Determine the (X, Y) coordinate at the center of the cell enclosing the given text.  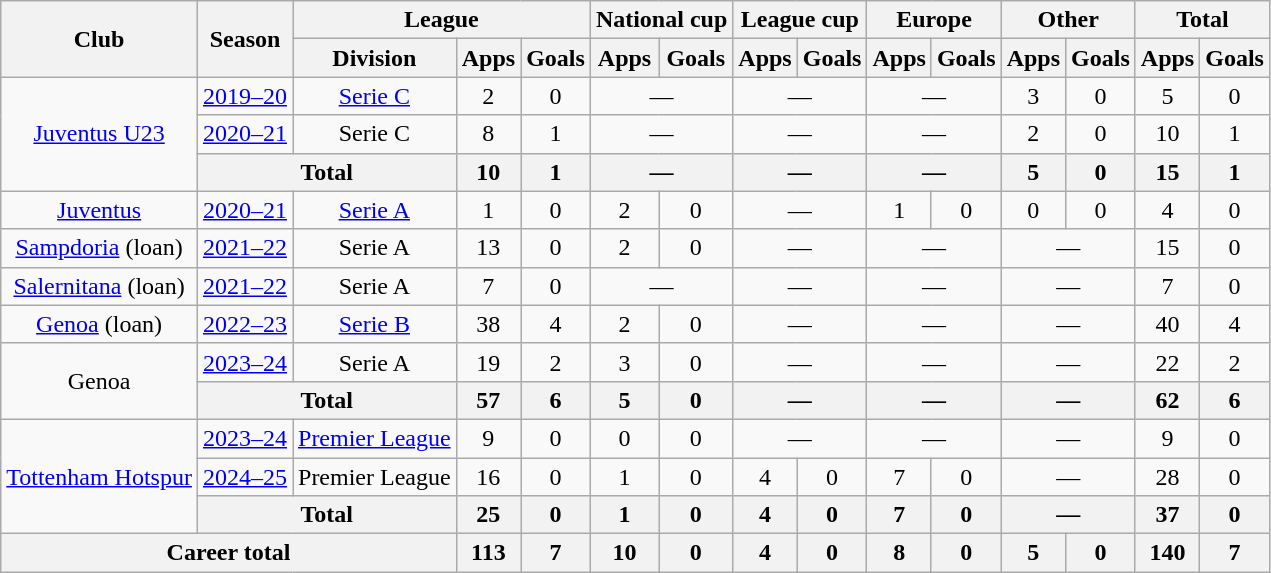
Career total (228, 553)
Juventus (100, 210)
2022–23 (244, 324)
Other (1068, 20)
57 (488, 400)
Serie B (374, 324)
62 (1167, 400)
Club (100, 39)
League (441, 20)
19 (488, 362)
Europe (934, 20)
League cup (800, 20)
Season (244, 39)
Genoa (loan) (100, 324)
113 (488, 553)
16 (488, 477)
40 (1167, 324)
Genoa (100, 381)
Tottenham Hotspur (100, 476)
Juventus U23 (100, 134)
2019–20 (244, 96)
13 (488, 248)
Sampdoria (loan) (100, 248)
140 (1167, 553)
Salernitana (loan) (100, 286)
37 (1167, 515)
25 (488, 515)
22 (1167, 362)
National cup (661, 20)
Division (374, 58)
28 (1167, 477)
38 (488, 324)
2024–25 (244, 477)
